From the cell containing the given text, extract its center point as [X, Y] coordinate. 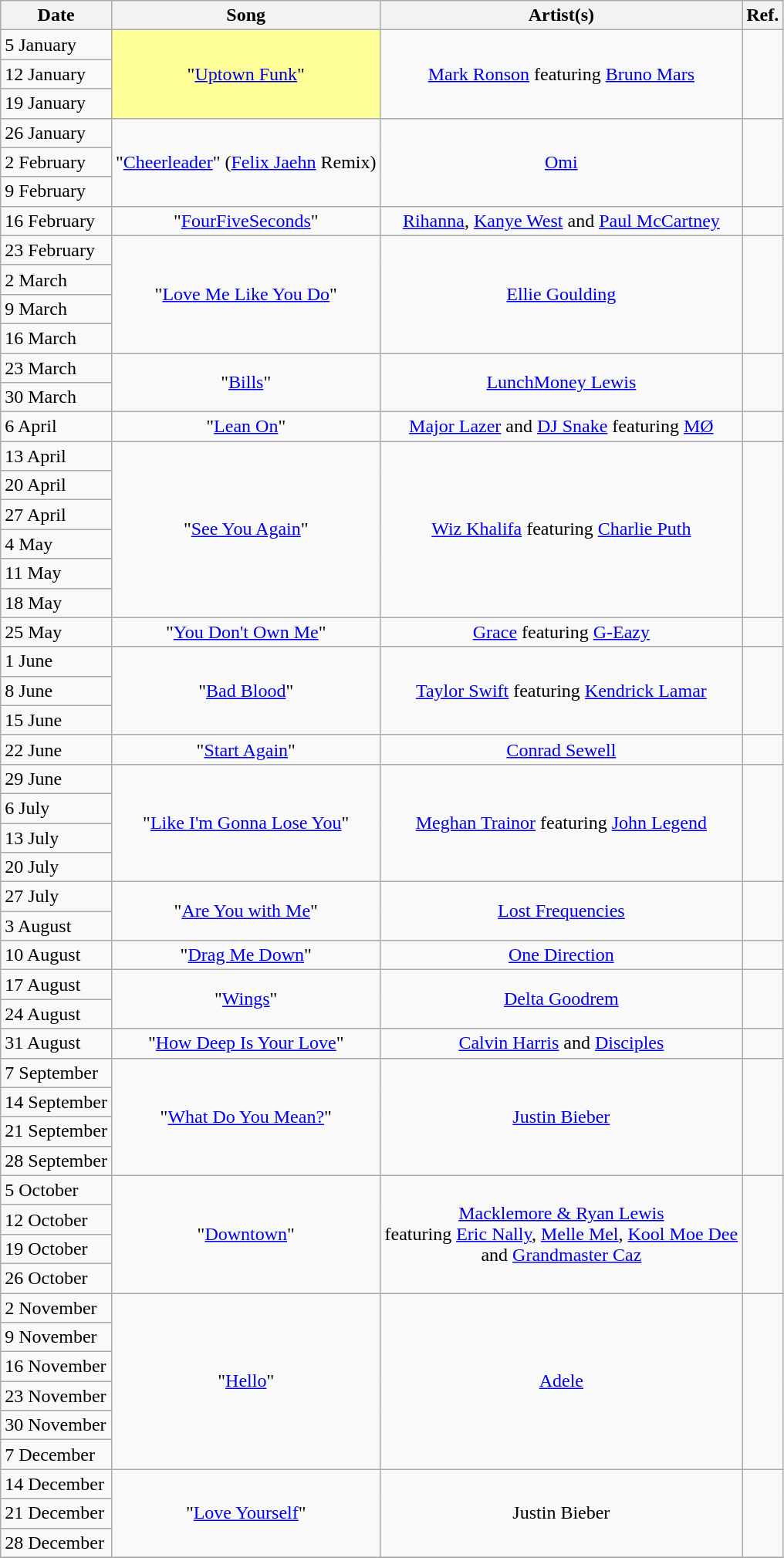
"Wings" [245, 999]
Calvin Harris and Disciples [562, 1043]
Ellie Goulding [562, 294]
16 March [56, 338]
6 July [56, 808]
"Are You with Me" [245, 911]
14 December [56, 1484]
14 September [56, 1102]
"Cheerleader" (Felix Jaehn Remix) [245, 162]
19 January [56, 103]
3 August [56, 926]
2 November [56, 1308]
One Direction [562, 955]
27 July [56, 897]
"FourFiveSeconds" [245, 221]
Wiz Khalifa featuring Charlie Puth [562, 529]
23 March [56, 368]
Lost Frequencies [562, 911]
"What Do You Mean?" [245, 1117]
7 December [56, 1455]
9 November [56, 1337]
31 August [56, 1043]
"Uptown Funk" [245, 74]
Grace featuring G-Eazy [562, 632]
"Love Yourself" [245, 1513]
"Like I'm Gonna Lose You" [245, 823]
24 August [56, 1014]
Artist(s) [562, 15]
Taylor Swift featuring Kendrick Lamar [562, 691]
2 February [56, 162]
11 May [56, 573]
8 June [56, 691]
Meghan Trainor featuring John Legend [562, 823]
12 January [56, 74]
"Start Again" [245, 749]
5 January [56, 45]
Song [245, 15]
22 June [56, 749]
18 May [56, 603]
25 May [56, 632]
5 October [56, 1190]
10 August [56, 955]
Delta Goodrem [562, 999]
"Downtown" [245, 1234]
30 March [56, 397]
Adele [562, 1381]
13 April [56, 456]
20 July [56, 867]
Macklemore & Ryan Lewisfeaturing Eric Nally, Melle Mel, Kool Moe Dee and Grandmaster Caz [562, 1234]
Conrad Sewell [562, 749]
16 November [56, 1367]
15 June [56, 720]
23 November [56, 1396]
"Love Me Like You Do" [245, 294]
13 July [56, 837]
20 April [56, 485]
26 October [56, 1278]
"Hello" [245, 1381]
Omi [562, 162]
4 May [56, 544]
19 October [56, 1249]
Date [56, 15]
"How Deep Is Your Love" [245, 1043]
17 August [56, 985]
23 February [56, 250]
29 June [56, 779]
26 January [56, 133]
"You Don't Own Me" [245, 632]
"Drag Me Down" [245, 955]
"Bad Blood" [245, 691]
Ref. [762, 15]
27 April [56, 515]
Rihanna, Kanye West and Paul McCartney [562, 221]
Major Lazer and DJ Snake featuring MØ [562, 427]
16 February [56, 221]
30 November [56, 1425]
21 December [56, 1513]
28 September [56, 1161]
"Lean On" [245, 427]
"Bills" [245, 383]
7 September [56, 1073]
12 October [56, 1219]
"See You Again" [245, 529]
9 February [56, 191]
28 December [56, 1543]
6 April [56, 427]
1 June [56, 661]
2 March [56, 279]
LunchMoney Lewis [562, 383]
21 September [56, 1131]
9 March [56, 309]
Mark Ronson featuring Bruno Mars [562, 74]
